Search for the cell housing the specified text and yield its [x, y] center coordinate. 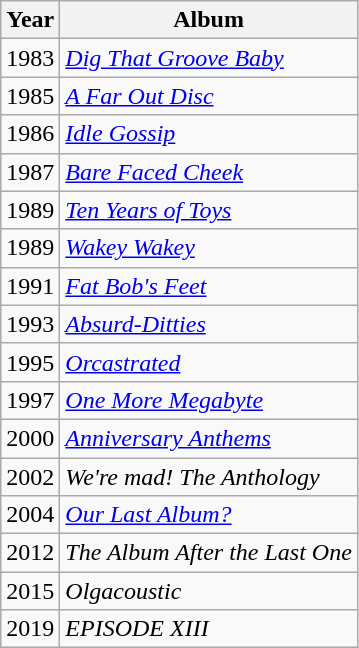
1986 [30, 134]
Year [30, 20]
1991 [30, 286]
Dig That Groove Baby [209, 58]
Our Last Album? [209, 515]
1985 [30, 96]
One More Megabyte [209, 400]
1983 [30, 58]
1987 [30, 172]
Absurd-Ditties [209, 324]
Bare Faced Cheek [209, 172]
The Album After the Last One [209, 553]
2012 [30, 553]
Idle Gossip [209, 134]
Orcastrated [209, 362]
Album [209, 20]
Olgacoustic [209, 591]
2004 [30, 515]
2019 [30, 629]
We're mad! The Anthology [209, 477]
Fat Bob's Feet [209, 286]
A Far Out Disc [209, 96]
Anniversary Anthems [209, 438]
2000 [30, 438]
1993 [30, 324]
EPISODE XIII [209, 629]
1995 [30, 362]
Wakey Wakey [209, 248]
Ten Years of Toys [209, 210]
1997 [30, 400]
2002 [30, 477]
2015 [30, 591]
